Locate the cell with the specified text and output its [x, y] center coordinate. 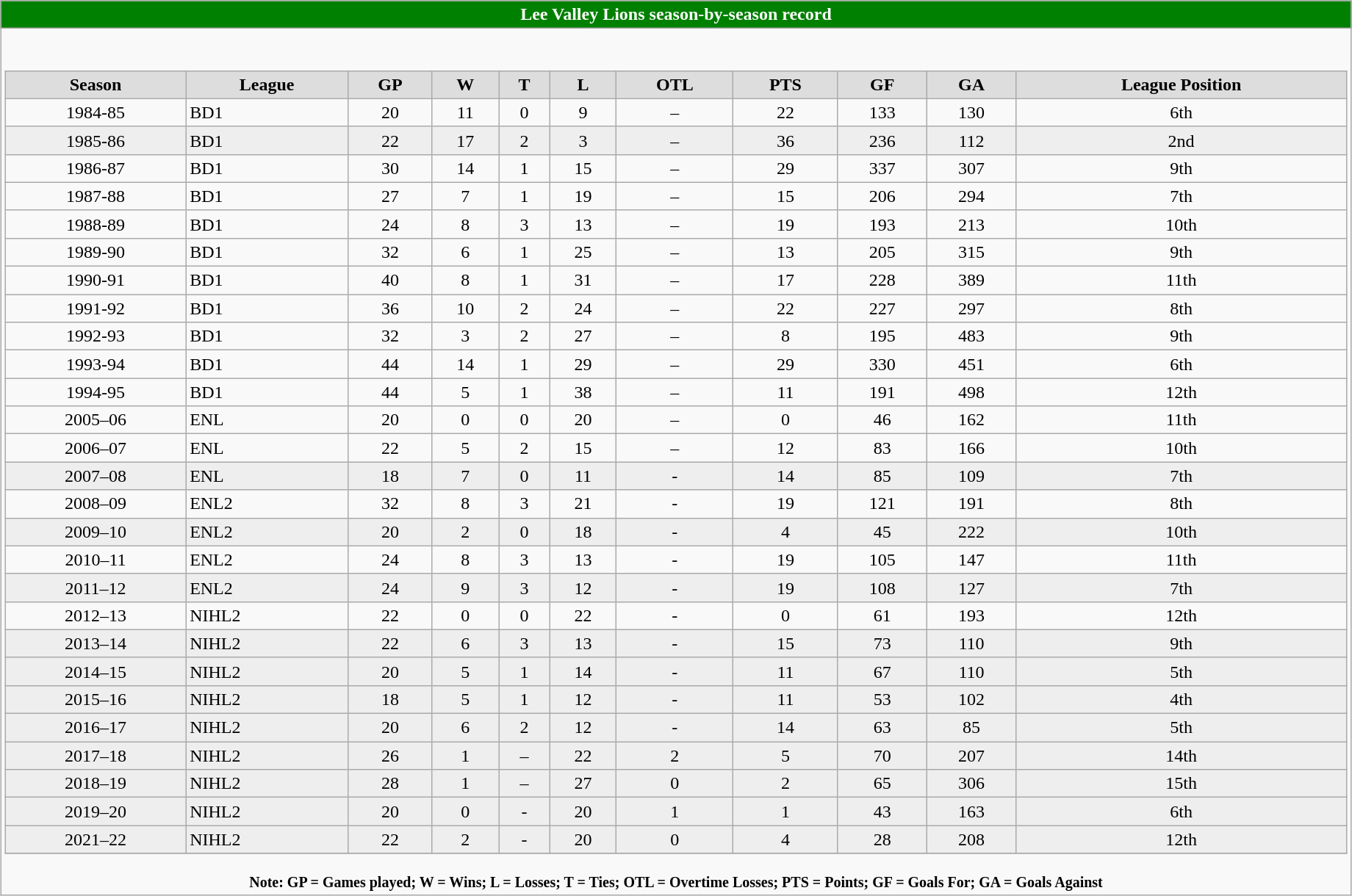
W [465, 84]
330 [882, 364]
38 [583, 392]
1988-89 [96, 224]
166 [971, 448]
1985-86 [96, 140]
337 [882, 168]
Season [96, 84]
61 [882, 615]
195 [882, 336]
2013–14 [96, 643]
2018–19 [96, 784]
227 [882, 308]
2015–16 [96, 699]
45 [882, 532]
15th [1182, 784]
73 [882, 643]
65 [882, 784]
GA [971, 84]
108 [882, 588]
Lee Valley Lions season-by-season record [676, 15]
483 [971, 336]
163 [971, 812]
OTL [675, 84]
30 [390, 168]
121 [882, 504]
1991-92 [96, 308]
1989-90 [96, 252]
L [583, 84]
2019–20 [96, 812]
2006–07 [96, 448]
1984-85 [96, 112]
206 [882, 196]
1990-91 [96, 281]
1987-88 [96, 196]
208 [971, 839]
2016–17 [96, 728]
297 [971, 308]
2nd [1182, 140]
213 [971, 224]
46 [882, 420]
2007–08 [96, 476]
1994-95 [96, 392]
10 [465, 308]
21 [583, 504]
102 [971, 699]
2012–13 [96, 615]
2017–18 [96, 756]
2010–11 [96, 560]
222 [971, 532]
2014–15 [96, 671]
40 [390, 281]
83 [882, 448]
236 [882, 140]
498 [971, 392]
GF [882, 84]
127 [971, 588]
1992-93 [96, 336]
26 [390, 756]
2009–10 [96, 532]
147 [971, 560]
162 [971, 420]
389 [971, 281]
31 [583, 281]
294 [971, 196]
League [267, 84]
2008–09 [96, 504]
70 [882, 756]
14th [1182, 756]
GP [390, 84]
130 [971, 112]
228 [882, 281]
25 [583, 252]
207 [971, 756]
2005–06 [96, 420]
307 [971, 168]
53 [882, 699]
League Position [1182, 84]
2011–12 [96, 588]
2021–22 [96, 839]
PTS [785, 84]
205 [882, 252]
315 [971, 252]
63 [882, 728]
105 [882, 560]
109 [971, 476]
4th [1182, 699]
451 [971, 364]
133 [882, 112]
112 [971, 140]
43 [882, 812]
T [525, 84]
1993-94 [96, 364]
1986-87 [96, 168]
306 [971, 784]
67 [882, 671]
